Capture the cell that displays the provided text and extract its (X, Y) central coordinate. 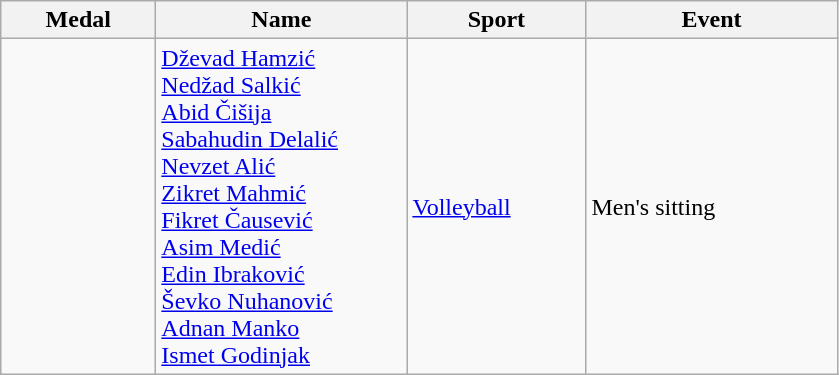
Men's sitting (712, 206)
Sport (496, 20)
Medal (78, 20)
Name (282, 20)
Event (712, 20)
Volleyball (496, 206)
